Return the [X, Y] coordinate for the center point of the cell that contains the specified text.  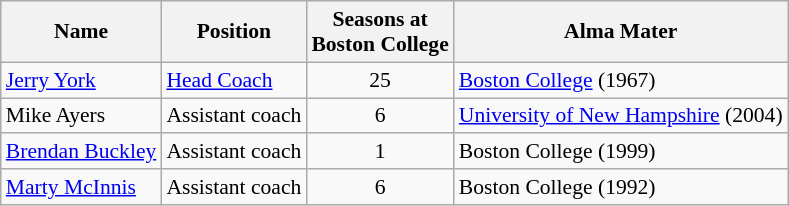
Alma Mater [621, 32]
1 [380, 152]
Position [234, 32]
Brendan Buckley [82, 152]
University of New Hampshire (2004) [621, 116]
Seasons atBoston College [380, 32]
Boston College (1992) [621, 187]
Mike Ayers [82, 116]
Boston College (1999) [621, 152]
25 [380, 80]
Head Coach [234, 80]
Marty McInnis [82, 187]
Jerry York [82, 80]
Name [82, 32]
Boston College (1967) [621, 80]
